For the text-containing cell, return its midpoint in (X, Y) coordinate format. 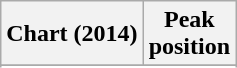
Chart (2014) (72, 34)
Peakposition (189, 34)
